Identify which cell holds the provided text, then report its (X, Y) central coordinate. 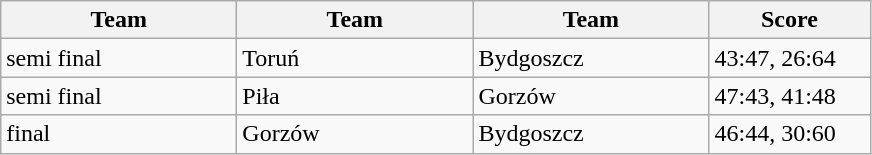
final (119, 134)
Toruń (355, 58)
Score (790, 20)
43:47, 26:64 (790, 58)
46:44, 30:60 (790, 134)
47:43, 41:48 (790, 96)
Piła (355, 96)
